Search for the cell housing the specified text and yield its [x, y] center coordinate. 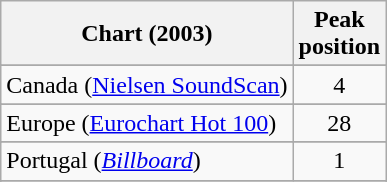
Portugal (Billboard) [147, 161]
4 [339, 85]
Europe (Eurochart Hot 100) [147, 123]
28 [339, 123]
Chart (2003) [147, 34]
1 [339, 161]
Canada (Nielsen SoundScan) [147, 85]
Peakposition [339, 34]
